Pinpoint the cell where the given text exists, returning its (x, y) midpoint coordinate. 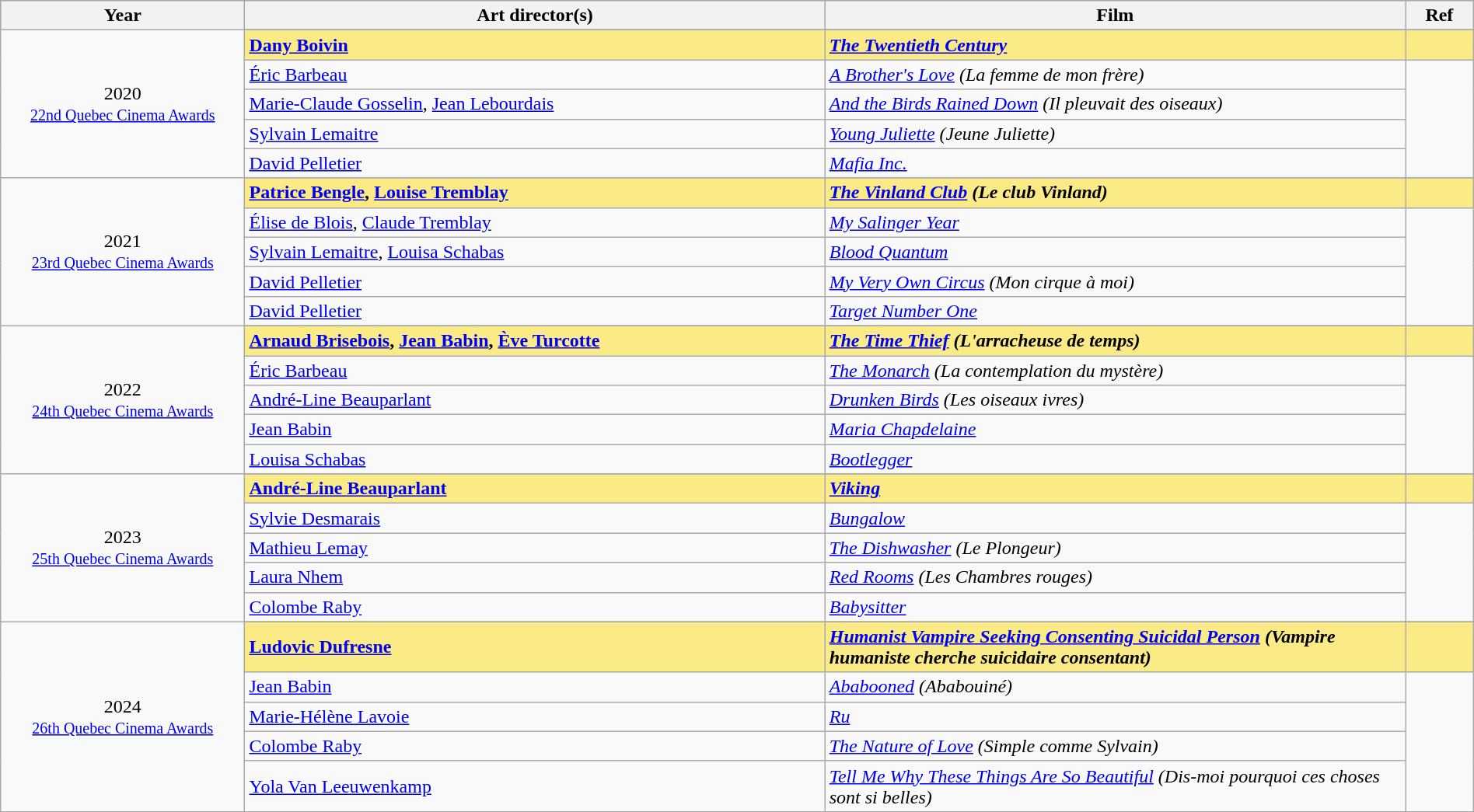
Red Rooms (Les Chambres rouges) (1115, 577)
Yola Van Leeuwenkamp (535, 786)
The Twentieth Century (1115, 45)
Blood Quantum (1115, 252)
A Brother's Love (La femme de mon frère) (1115, 75)
Babysitter (1115, 607)
Mathieu Lemay (535, 548)
Viking (1115, 489)
Sylvain Lemaitre, Louisa Schabas (535, 252)
The Vinland Club (Le club Vinland) (1115, 193)
Dany Boivin (535, 45)
Sylvie Desmarais (535, 518)
The Dishwasher (Le Plongeur) (1115, 548)
Louisa Schabas (535, 459)
Ludovic Dufresne (535, 646)
The Monarch (La contemplation du mystère) (1115, 371)
Ref (1440, 16)
Laura Nhem (535, 577)
Film (1115, 16)
202123rd Quebec Cinema Awards (123, 252)
The Time Thief (L'arracheuse de temps) (1115, 340)
Marie-Hélène Lavoie (535, 716)
2020 22nd Quebec Cinema Awards (123, 104)
Art director(s) (535, 16)
202325th Quebec Cinema Awards (123, 548)
Humanist Vampire Seeking Consenting Suicidal Person (Vampire humaniste cherche suicidaire consentant) (1115, 646)
Sylvain Lemaitre (535, 134)
Drunken Birds (Les oiseaux ivres) (1115, 400)
Tell Me Why These Things Are So Beautiful (Dis-moi pourquoi ces choses sont si belles) (1115, 786)
202426th Quebec Cinema Awards (123, 716)
Bootlegger (1115, 459)
Ababooned (Ababouiné) (1115, 687)
Year (123, 16)
And the Birds Rained Down (Il pleuvait des oiseaux) (1115, 104)
Maria Chapdelaine (1115, 430)
My Salinger Year (1115, 222)
Target Number One (1115, 311)
My Very Own Circus (Mon cirque à moi) (1115, 281)
Mafia Inc. (1115, 163)
202224th Quebec Cinema Awards (123, 399)
The Nature of Love (Simple comme Sylvain) (1115, 746)
Bungalow (1115, 518)
Arnaud Brisebois, Jean Babin, Ève Turcotte (535, 340)
Ru (1115, 716)
Élise de Blois, Claude Tremblay (535, 222)
Young Juliette (Jeune Juliette) (1115, 134)
Marie-Claude Gosselin, Jean Lebourdais (535, 104)
Patrice Bengle, Louise Tremblay (535, 193)
